Provide the (x, y) coordinate of the cell's center where the given text is located.  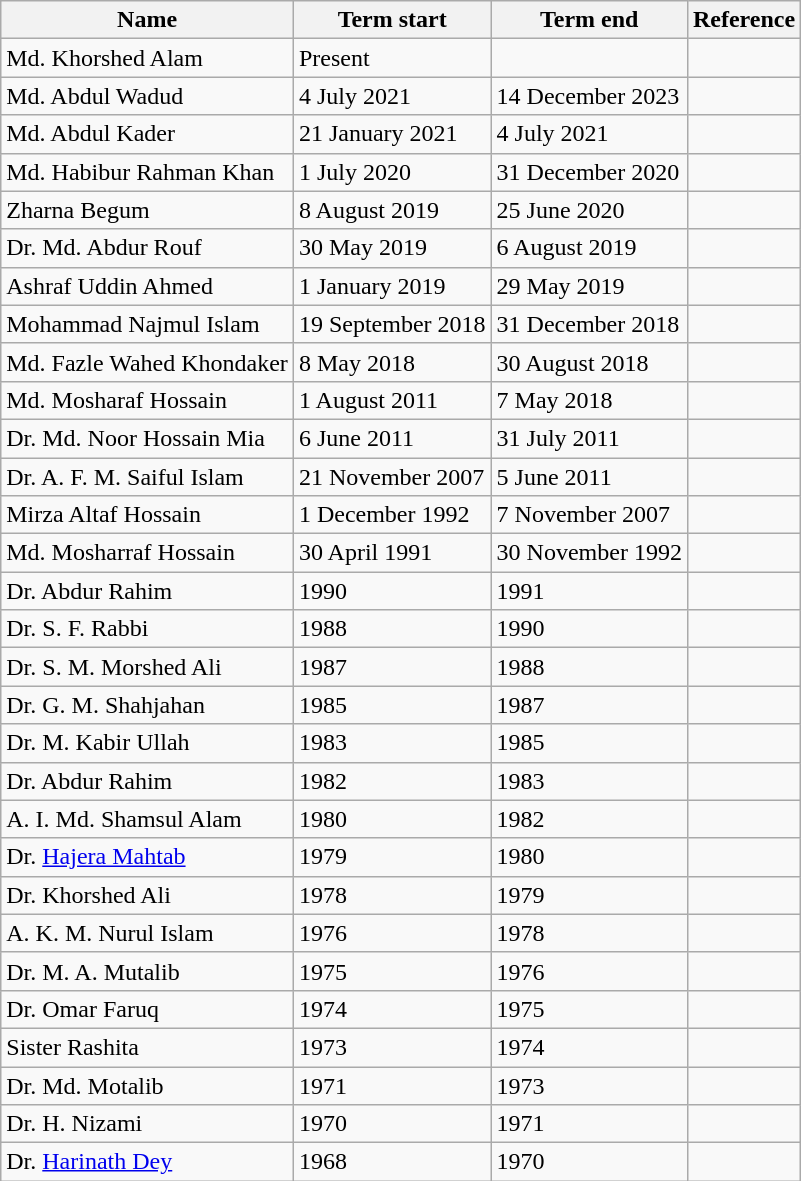
Dr. Md. Motalib (148, 1085)
31 July 2011 (589, 438)
30 November 1992 (589, 553)
19 September 2018 (392, 324)
21 January 2021 (392, 134)
8 August 2019 (392, 210)
Ashraf Uddin Ahmed (148, 286)
Term end (589, 20)
1 December 1992 (392, 515)
6 August 2019 (589, 248)
Mohammad Najmul Islam (148, 324)
Term start (392, 20)
Dr. S. M. Morshed Ali (148, 667)
Dr. M. Kabir Ullah (148, 743)
Dr. A. F. M. Saiful Islam (148, 477)
Md. Mosharaf Hossain (148, 400)
Name (148, 20)
Mirza Altaf Hossain (148, 515)
5 June 2011 (589, 477)
Zharna Begum (148, 210)
30 April 1991 (392, 553)
Md. Fazle Wahed Khondaker (148, 362)
25 June 2020 (589, 210)
31 December 2018 (589, 324)
A. K. M. Nurul Islam (148, 933)
14 December 2023 (589, 96)
Dr. Md. Abdur Rouf (148, 248)
1991 (589, 591)
6 June 2011 (392, 438)
1968 (392, 1162)
7 November 2007 (589, 515)
Dr. Hajera Mahtab (148, 857)
8 May 2018 (392, 362)
29 May 2019 (589, 286)
Dr. M. A. Mutalib (148, 971)
7 May 2018 (589, 400)
A. I. Md. Shamsul Alam (148, 819)
Md. Mosharraf Hossain (148, 553)
1 August 2011 (392, 400)
Dr. S. F. Rabbi (148, 629)
Md. Abdul Kader (148, 134)
Dr. Md. Noor Hossain Mia (148, 438)
30 May 2019 (392, 248)
Md. Khorshed Alam (148, 58)
Reference (744, 20)
Dr. Harinath Dey (148, 1162)
Dr. Omar Faruq (148, 1009)
Dr. H. Nizami (148, 1124)
Dr. G. M. Shahjahan (148, 705)
31 December 2020 (589, 172)
Md. Habibur Rahman Khan (148, 172)
30 August 2018 (589, 362)
21 November 2007 (392, 477)
Md. Abdul Wadud (148, 96)
1 January 2019 (392, 286)
1 July 2020 (392, 172)
Dr. Khorshed Ali (148, 895)
Present (392, 58)
Sister Rashita (148, 1047)
